For the text-containing cell, return its midpoint in (x, y) coordinate format. 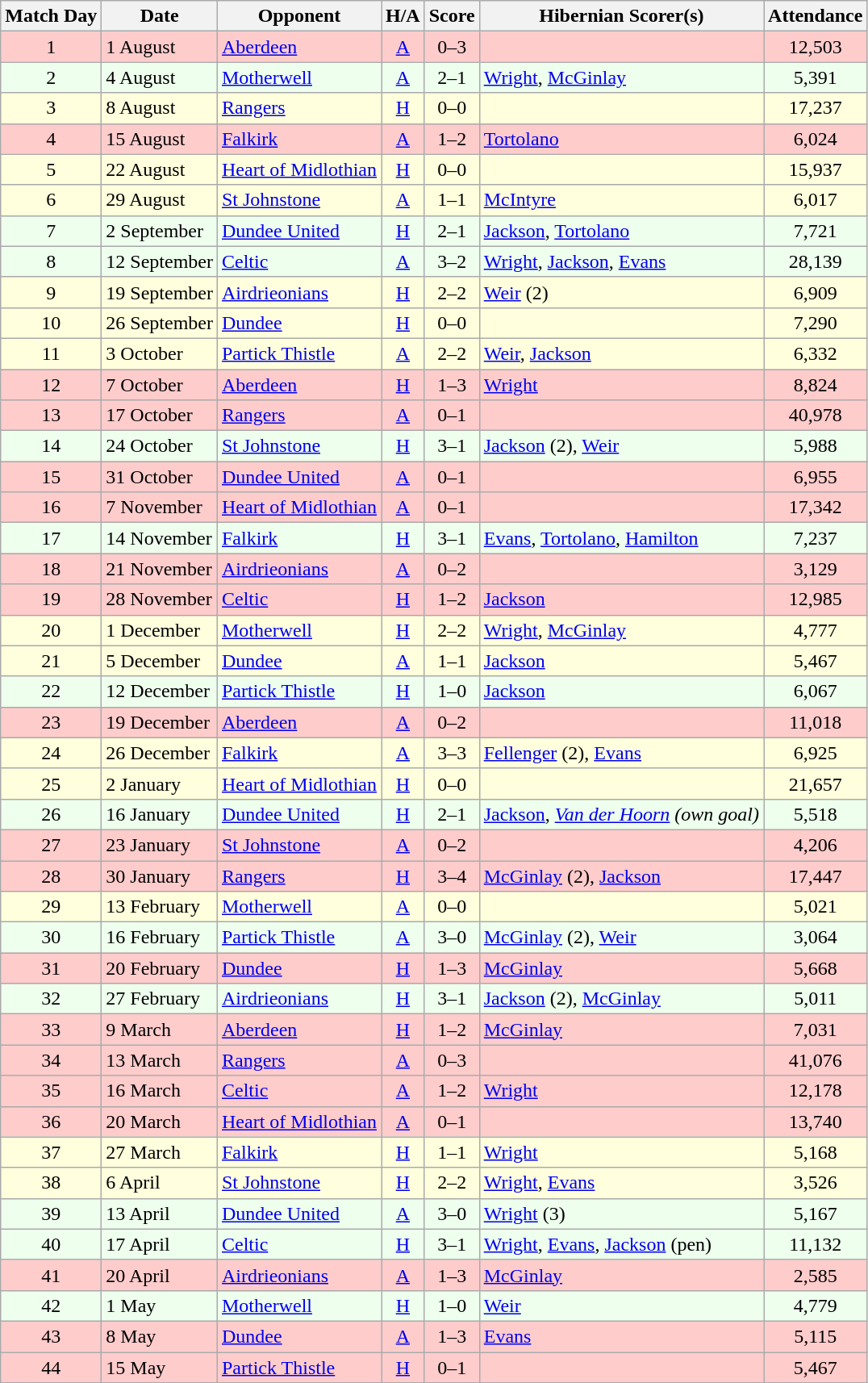
3,526 (816, 1183)
20 April (160, 1275)
1 May (160, 1306)
17 (52, 538)
Evans, Tortolano, Hamilton (621, 538)
7,290 (816, 323)
33 (52, 1030)
5 December (160, 661)
31 October (160, 477)
Weir, Jackson (621, 353)
12,985 (816, 600)
16 February (160, 938)
43 (52, 1336)
28 (52, 875)
5,021 (816, 907)
3,064 (816, 938)
4,779 (816, 1306)
9 March (160, 1030)
13 (52, 416)
12 December (160, 691)
Jackson, Tortolano (621, 231)
11,018 (816, 722)
2 January (160, 783)
19 September (160, 292)
23 (52, 722)
24 (52, 753)
14 (52, 446)
12 (52, 385)
13,740 (816, 1122)
6,332 (816, 353)
27 March (160, 1152)
38 (52, 1183)
7,237 (816, 538)
Tortolano (621, 139)
5,011 (816, 999)
3 October (160, 353)
Jackson (2), Weir (621, 446)
2 (52, 77)
Fellenger (2), Evans (621, 753)
7 November (160, 508)
17,342 (816, 508)
6,909 (816, 292)
6 April (160, 1183)
Weir (2) (621, 292)
10 (52, 323)
11,132 (816, 1244)
28 November (160, 600)
30 (52, 938)
22 (52, 691)
Match Day (52, 16)
2,585 (816, 1275)
12 September (160, 261)
13 March (160, 1060)
Attendance (816, 16)
17,447 (816, 875)
8 May (160, 1336)
32 (52, 999)
20 (52, 630)
16 (52, 508)
16 March (160, 1091)
26 September (160, 323)
27 (52, 845)
29 (52, 907)
19 (52, 600)
5,988 (816, 446)
Opponent (298, 16)
42 (52, 1306)
Wright, Evans, Jackson (pen) (621, 1244)
18 (52, 569)
Evans (621, 1336)
23 January (160, 845)
5 (52, 169)
25 (52, 783)
30 January (160, 875)
41 (52, 1275)
24 October (160, 446)
17,237 (816, 108)
8 August (160, 108)
H/A (403, 16)
19 December (160, 722)
Hibernian Scorer(s) (621, 16)
7,721 (816, 231)
28,139 (816, 261)
Wright, Evans (621, 1183)
8 (52, 261)
9 (52, 292)
37 (52, 1152)
7 (52, 231)
5,167 (816, 1214)
14 November (160, 538)
Date (160, 16)
6 (52, 200)
15 May (160, 1368)
5,115 (816, 1336)
39 (52, 1214)
5,668 (816, 968)
1 August (160, 47)
3–3 (452, 753)
16 January (160, 814)
35 (52, 1091)
6,067 (816, 691)
3,129 (816, 569)
4 August (160, 77)
15,937 (816, 169)
13 February (160, 907)
McGinlay (2), Weir (621, 938)
6,955 (816, 477)
6,925 (816, 753)
20 February (160, 968)
13 April (160, 1214)
20 March (160, 1122)
Weir (621, 1306)
31 (52, 968)
6,017 (816, 200)
3–2 (452, 261)
11 (52, 353)
5,518 (816, 814)
8,824 (816, 385)
7,031 (816, 1030)
12,503 (816, 47)
17 October (160, 416)
Jackson, Van der Hoorn (own goal) (621, 814)
40 (52, 1244)
4 (52, 139)
36 (52, 1122)
26 (52, 814)
15 August (160, 139)
21 (52, 661)
McIntyre (621, 200)
1 (52, 47)
40,978 (816, 416)
McGinlay (2), Jackson (621, 875)
6,024 (816, 139)
3–4 (452, 875)
Wright (3) (621, 1214)
Jackson (2), McGinlay (621, 999)
3 (52, 108)
17 April (160, 1244)
15 (52, 477)
27 February (160, 999)
4,206 (816, 845)
21,657 (816, 783)
4,777 (816, 630)
26 December (160, 753)
34 (52, 1060)
2 September (160, 231)
7 October (160, 385)
5,168 (816, 1152)
41,076 (816, 1060)
1 December (160, 630)
22 August (160, 169)
44 (52, 1368)
Wright, Jackson, Evans (621, 261)
29 August (160, 200)
Score (452, 16)
21 November (160, 569)
12,178 (816, 1091)
5,391 (816, 77)
